Locate the cell with the specified text and output its (x, y) center coordinate. 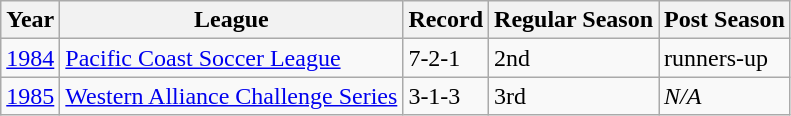
2nd (574, 58)
3-1-3 (446, 96)
3rd (574, 96)
Post Season (725, 20)
N/A (725, 96)
Pacific Coast Soccer League (232, 58)
1984 (30, 58)
Record (446, 20)
7-2-1 (446, 58)
runners-up (725, 58)
Western Alliance Challenge Series (232, 96)
League (232, 20)
Year (30, 20)
Regular Season (574, 20)
1985 (30, 96)
